Extract the [X, Y] coordinate from the center of the cell holding the provided text.  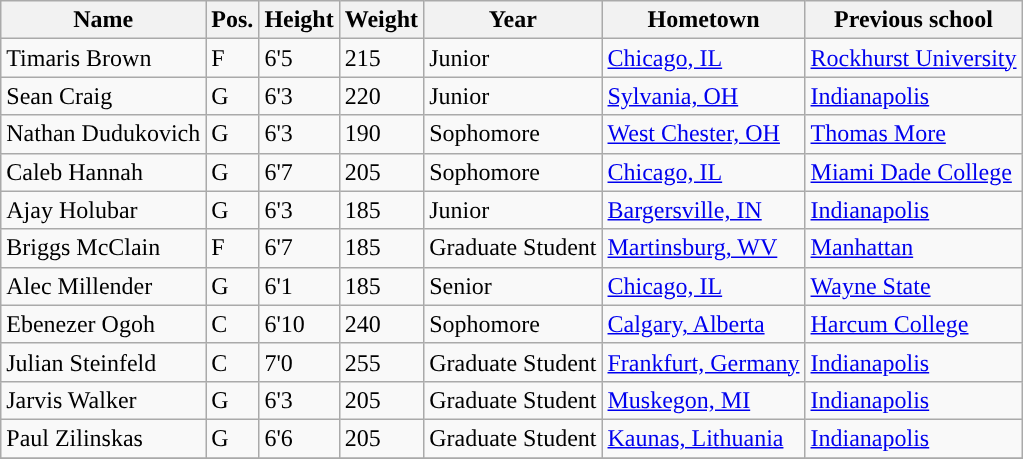
Sylvania, OH [704, 96]
Rockhurst University [914, 58]
Calgary, Alberta [704, 324]
Wayne State [914, 286]
Senior [513, 286]
Height [299, 20]
Nathan Dudukovich [104, 134]
Harcum College [914, 324]
220 [381, 96]
Martinsburg, WV [704, 248]
190 [381, 134]
240 [381, 324]
Caleb Hannah [104, 172]
7'0 [299, 362]
West Chester, OH [704, 134]
Bargersville, IN [704, 210]
Briggs McClain [104, 248]
Pos. [232, 20]
Name [104, 20]
Hometown [704, 20]
Weight [381, 20]
Previous school [914, 20]
Julian Steinfeld [104, 362]
Timaris Brown [104, 58]
Jarvis Walker [104, 400]
Sean Craig [104, 96]
Miami Dade College [914, 172]
6'1 [299, 286]
Alec Millender [104, 286]
6'5 [299, 58]
Thomas More [914, 134]
Frankfurt, Germany [704, 362]
6'6 [299, 438]
215 [381, 58]
6'10 [299, 324]
Kaunas, Lithuania [704, 438]
255 [381, 362]
Paul Zilinskas [104, 438]
Muskegon, MI [704, 400]
Year [513, 20]
Manhattan [914, 248]
Ebenezer Ogoh [104, 324]
Ajay Holubar [104, 210]
